Detect which cell encompasses the target text, then output its (X, Y) center coordinate. 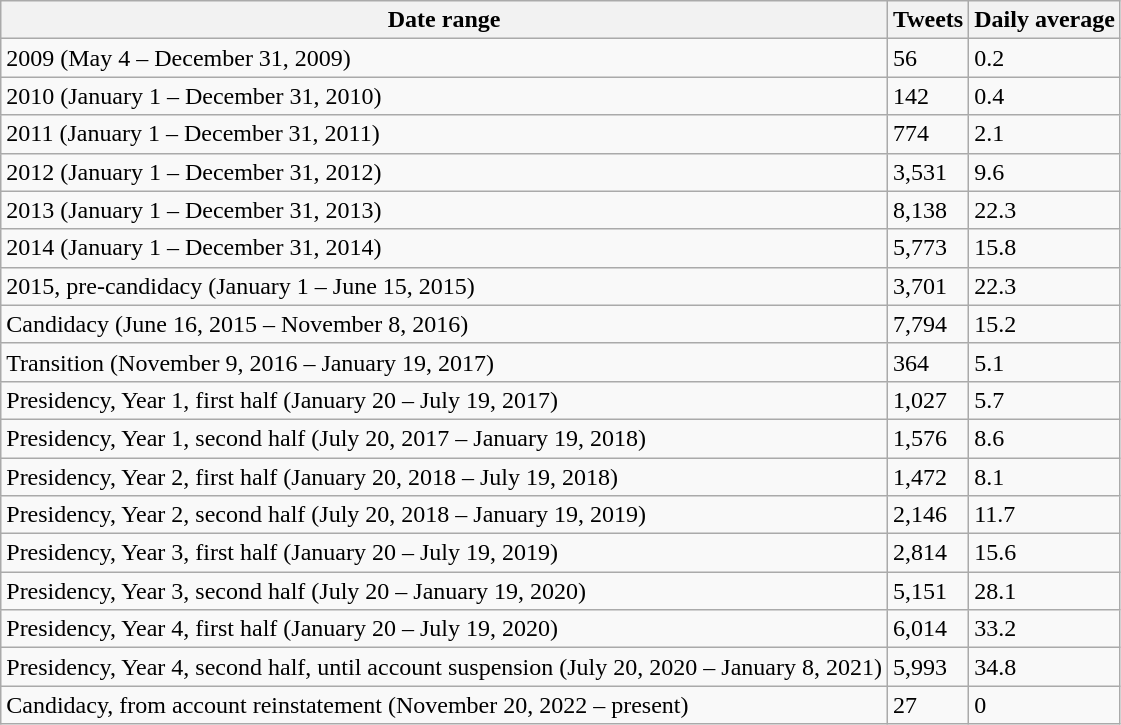
Presidency, Year 3, first half (January 20 – July 19, 2019) (444, 553)
Tweets (928, 20)
15.8 (1045, 248)
2014 (January 1 – December 31, 2014) (444, 248)
6,014 (928, 629)
1,027 (928, 400)
15.2 (1045, 324)
27 (928, 705)
2010 (January 1 – December 31, 2010) (444, 96)
Daily average (1045, 20)
33.2 (1045, 629)
774 (928, 134)
5,151 (928, 591)
Presidency, Year 2, first half (January 20, 2018 – July 19, 2018) (444, 477)
Presidency, Year 3, second half (July 20 – January 19, 2020) (444, 591)
1,472 (928, 477)
2009 (May 4 – December 31, 2009) (444, 58)
Candidacy (June 16, 2015 – November 8, 2016) (444, 324)
15.6 (1045, 553)
3,531 (928, 172)
364 (928, 362)
9.6 (1045, 172)
142 (928, 96)
Date range (444, 20)
Candidacy, from account reinstatement (November 20, 2022 – present) (444, 705)
8.1 (1045, 477)
0.2 (1045, 58)
2012 (January 1 – December 31, 2012) (444, 172)
11.7 (1045, 515)
Presidency, Year 2, second half (July 20, 2018 – January 19, 2019) (444, 515)
0.4 (1045, 96)
5,773 (928, 248)
8.6 (1045, 438)
56 (928, 58)
Presidency, Year 1, first half (January 20 – July 19, 2017) (444, 400)
0 (1045, 705)
2013 (January 1 – December 31, 2013) (444, 210)
28.1 (1045, 591)
Presidency, Year 4, second half, until account suspension (July 20, 2020 – January 8, 2021) (444, 667)
3,701 (928, 286)
7,794 (928, 324)
5.7 (1045, 400)
2,146 (928, 515)
5,993 (928, 667)
Transition (November 9, 2016 – January 19, 2017) (444, 362)
Presidency, Year 4, first half (January 20 – July 19, 2020) (444, 629)
Presidency, Year 1, second half (July 20, 2017 – January 19, 2018) (444, 438)
34.8 (1045, 667)
2015, pre-candidacy (January 1 – June 15, 2015) (444, 286)
2.1 (1045, 134)
2011 (January 1 – December 31, 2011) (444, 134)
1,576 (928, 438)
8,138 (928, 210)
2,814 (928, 553)
5.1 (1045, 362)
